Determine the (X, Y) coordinate at the center of the cell enclosing the given text.  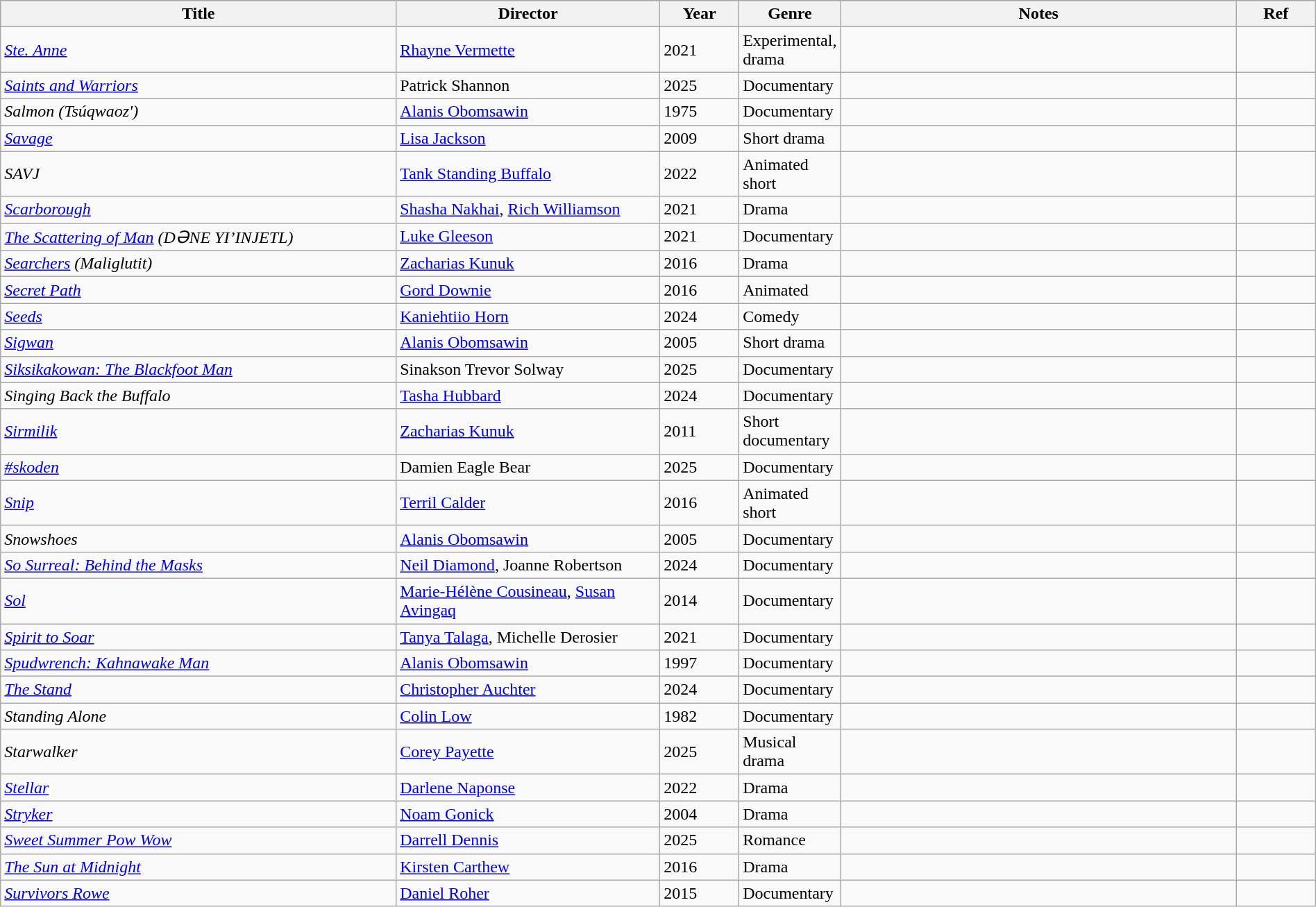
2011 (700, 432)
Animated (790, 290)
Damien Eagle Bear (528, 467)
The Stand (199, 690)
Scarborough (199, 210)
Notes (1038, 14)
Singing Back the Buffalo (199, 396)
Title (199, 14)
Stryker (199, 814)
Ste. Anne (199, 50)
Comedy (790, 316)
2004 (700, 814)
Daniel Roher (528, 893)
Colin Low (528, 716)
1982 (700, 716)
Kaniehtiio Horn (528, 316)
Lisa Jackson (528, 138)
Salmon (Tsúqwaoz') (199, 112)
Survivors Rowe (199, 893)
Sirmilik (199, 432)
Romance (790, 840)
Short documentary (790, 432)
2014 (700, 601)
1997 (700, 663)
SAVJ (199, 173)
Sinakson Trevor Solway (528, 369)
Terril Calder (528, 502)
Noam Gonick (528, 814)
Luke Gleeson (528, 237)
Gord Downie (528, 290)
Experimental, drama (790, 50)
Spirit to Soar (199, 636)
2015 (700, 893)
Savage (199, 138)
Year (700, 14)
The Scattering of Man (DƏNE YI’INJETL) (199, 237)
Snowshoes (199, 539)
The Sun at Midnight (199, 867)
Musical drama (790, 752)
Secret Path (199, 290)
Siksikakowan: The Blackfoot Man (199, 369)
Spudwrench: Kahnawake Man (199, 663)
Snip (199, 502)
Sol (199, 601)
Patrick Shannon (528, 85)
Marie-Hélène Cousineau, Susan Avingaq (528, 601)
Tasha Hubbard (528, 396)
Tanya Talaga, Michelle Derosier (528, 636)
So Surreal: Behind the Masks (199, 565)
Ref (1276, 14)
Shasha Nakhai, Rich Williamson (528, 210)
Darlene Naponse (528, 788)
Searchers (Maliglutit) (199, 264)
Genre (790, 14)
Tank Standing Buffalo (528, 173)
Standing Alone (199, 716)
Saints and Warriors (199, 85)
Christopher Auchter (528, 690)
Seeds (199, 316)
Corey Payette (528, 752)
Rhayne Vermette (528, 50)
Sweet Summer Pow Wow (199, 840)
Starwalker (199, 752)
Stellar (199, 788)
#skoden (199, 467)
Darrell Dennis (528, 840)
Neil Diamond, Joanne Robertson (528, 565)
Sigwan (199, 343)
Director (528, 14)
1975 (700, 112)
Kirsten Carthew (528, 867)
2009 (700, 138)
